Scan for the cell matching the given text and deliver its [x, y] coordinate at center. 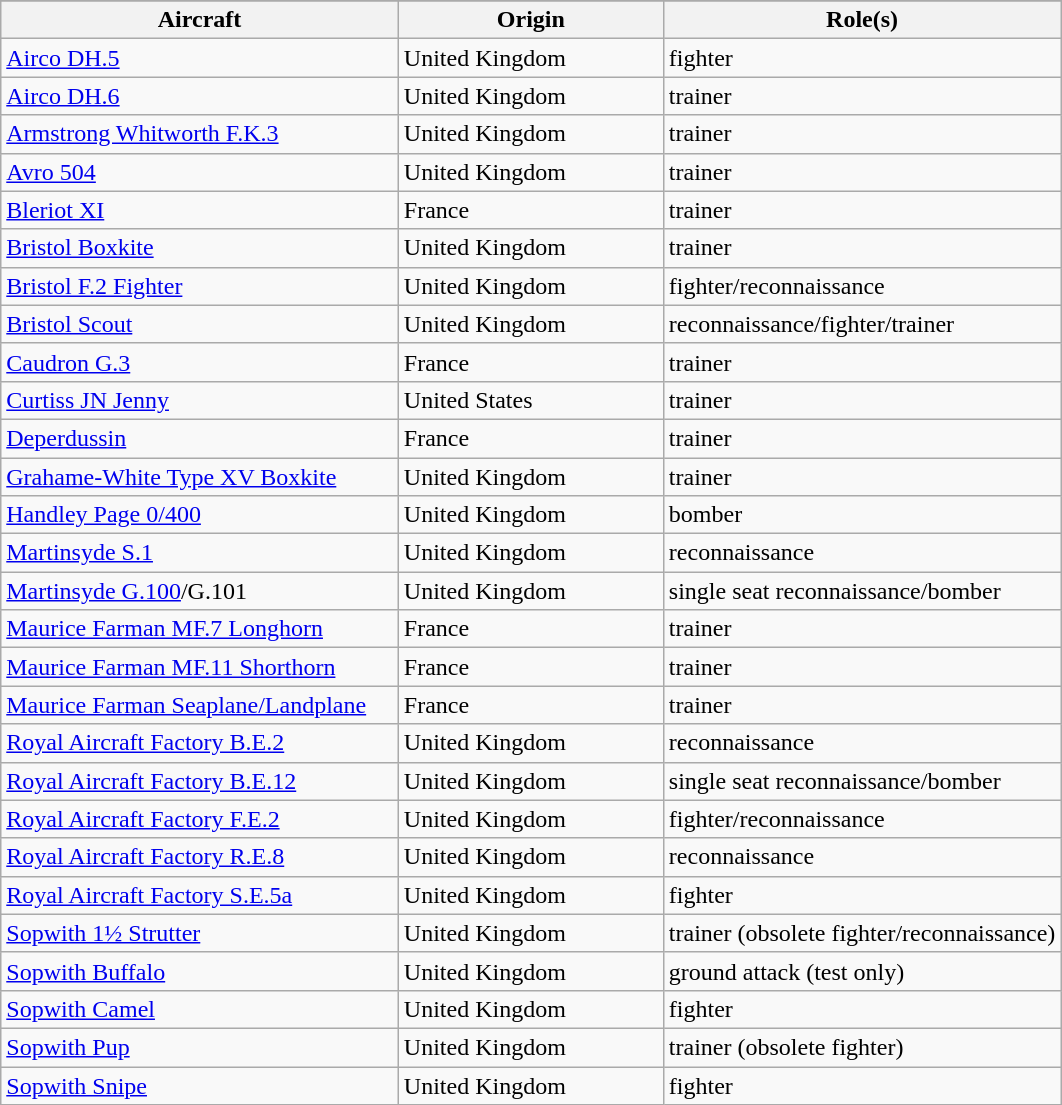
Origin [530, 20]
Maurice Farman Seaplane/Landplane [200, 705]
Maurice Farman MF.7 Longhorn [200, 629]
Role(s) [862, 20]
Armstrong Whitworth F.K.3 [200, 134]
Caudron G.3 [200, 362]
Sopwith 1½ Strutter [200, 933]
reconnaissance/fighter/trainer [862, 324]
Royal Aircraft Factory B.E.2 [200, 743]
United States [530, 400]
trainer (obsolete fighter) [862, 1047]
Maurice Farman MF.11 Shorthorn [200, 667]
Bristol Boxkite [200, 248]
Sopwith Camel [200, 1009]
Avro 504 [200, 172]
Bleriot XI [200, 210]
Royal Aircraft Factory S.E.5a [200, 895]
Sopwith Pup [200, 1047]
ground attack (test only) [862, 971]
Royal Aircraft Factory R.E.8 [200, 857]
Airco DH.6 [200, 96]
Airco DH.5 [200, 58]
Sopwith Buffalo [200, 971]
Curtiss JN Jenny [200, 400]
Bristol F.2 Fighter [200, 286]
Bristol Scout [200, 324]
Martinsyde G.100/G.101 [200, 591]
Grahame-White Type XV Boxkite [200, 477]
Martinsyde S.1 [200, 553]
Royal Aircraft Factory B.E.12 [200, 781]
Deperdussin [200, 438]
Royal Aircraft Factory F.E.2 [200, 819]
Sopwith Snipe [200, 1085]
Aircraft [200, 20]
bomber [862, 515]
Handley Page 0/400 [200, 515]
trainer (obsolete fighter/reconnaissance) [862, 933]
